Locate the cell with the specified text and output its [x, y] center coordinate. 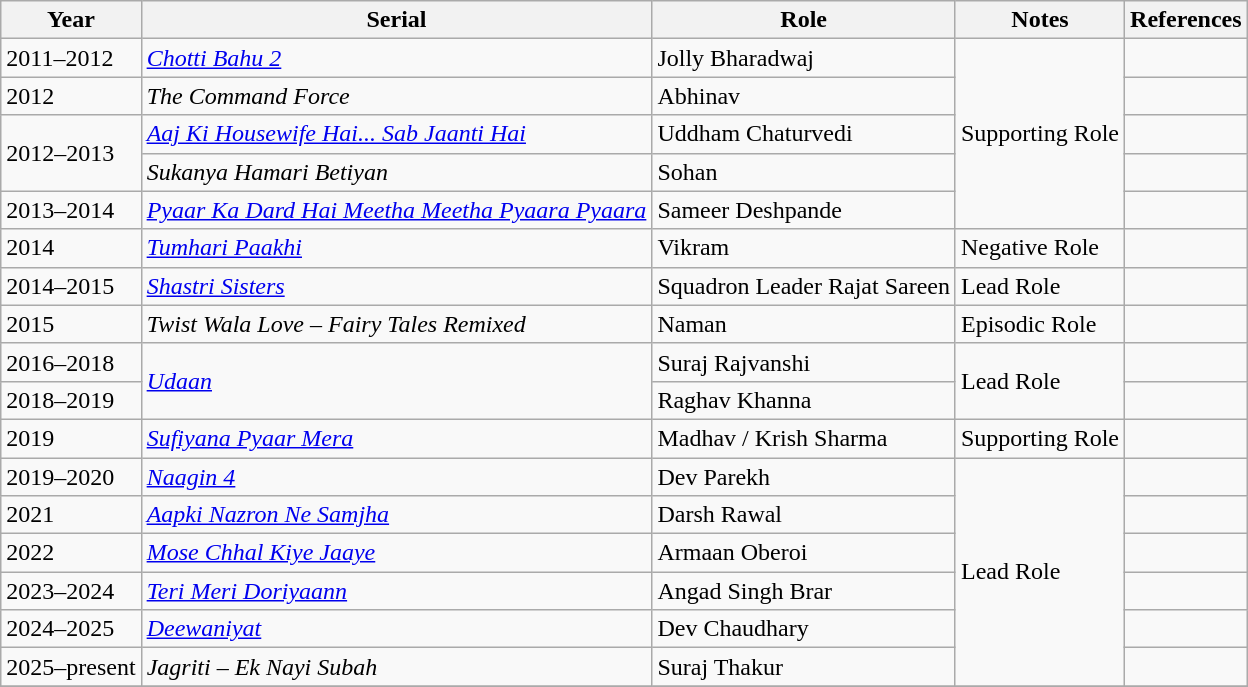
2015 [71, 324]
Darsh Rawal [804, 515]
Madhav / Krish Sharma [804, 438]
Episodic Role [1040, 324]
2023–2024 [71, 591]
Notes [1040, 20]
Vikram [804, 248]
2019 [71, 438]
2024–2025 [71, 629]
2021 [71, 515]
Angad Singh Brar [804, 591]
Negative Role [1040, 248]
Naagin 4 [396, 477]
Serial [396, 20]
Chotti Bahu 2 [396, 58]
Jagriti – Ek Nayi Subah [396, 667]
Pyaar Ka Dard Hai Meetha Meetha Pyaara Pyaara [396, 210]
Role [804, 20]
Year [71, 20]
Dev Parekh [804, 477]
2014 [71, 248]
2012 [71, 96]
Sohan [804, 172]
2016–2018 [71, 362]
Suraj Thakur [804, 667]
Aaj Ki Housewife Hai... Sab Jaanti Hai [396, 134]
2014–2015 [71, 286]
Dev Chaudhary [804, 629]
2018–2019 [71, 400]
2011–2012 [71, 58]
Aapki Nazron Ne Samjha [396, 515]
2012–2013 [71, 153]
Sufiyana Pyaar Mera [396, 438]
Twist Wala Love – Fairy Tales Remixed [396, 324]
Abhinav [804, 96]
2022 [71, 553]
2019–2020 [71, 477]
Deewaniyat [396, 629]
Raghav Khanna [804, 400]
2013–2014 [71, 210]
Teri Meri Doriyaann [396, 591]
Uddham Chaturvedi [804, 134]
References [1186, 20]
Jolly Bharadwaj [804, 58]
Tumhari Paakhi [396, 248]
Naman [804, 324]
Shastri Sisters [396, 286]
Mose Chhal Kiye Jaaye [396, 553]
Sameer Deshpande [804, 210]
Squadron Leader Rajat Sareen [804, 286]
Armaan Oberoi [804, 553]
Udaan [396, 381]
The Command Force [396, 96]
Suraj Rajvanshi [804, 362]
2025–present [71, 667]
Sukanya Hamari Betiyan [396, 172]
